Output the [x, y] coordinate of the center of the cell containing the given text.  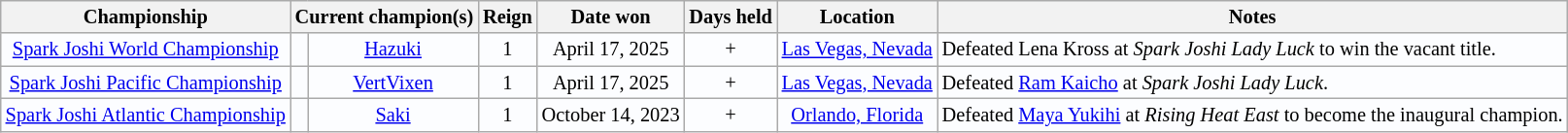
Defeated Maya Yukihi at Rising Heat East to become the inaugural champion. [1253, 115]
Spark Joshi Pacific Championship [146, 83]
Championship [146, 17]
Spark Joshi World Championship [146, 50]
VertVixen [392, 83]
Orlando, Florida [857, 115]
Saki [392, 115]
October 14, 2023 [611, 115]
Reign [507, 17]
Notes [1253, 17]
Hazuki [392, 50]
Location [857, 17]
Days held [731, 17]
Date won [611, 17]
Spark Joshi Atlantic Championship [146, 115]
Defeated Ram Kaicho at Spark Joshi Lady Luck. [1253, 83]
Current champion(s) [385, 17]
Defeated Lena Kross at Spark Joshi Lady Luck to win the vacant title. [1253, 50]
